Scan for the cell matching the given text and deliver its [x, y] coordinate at center. 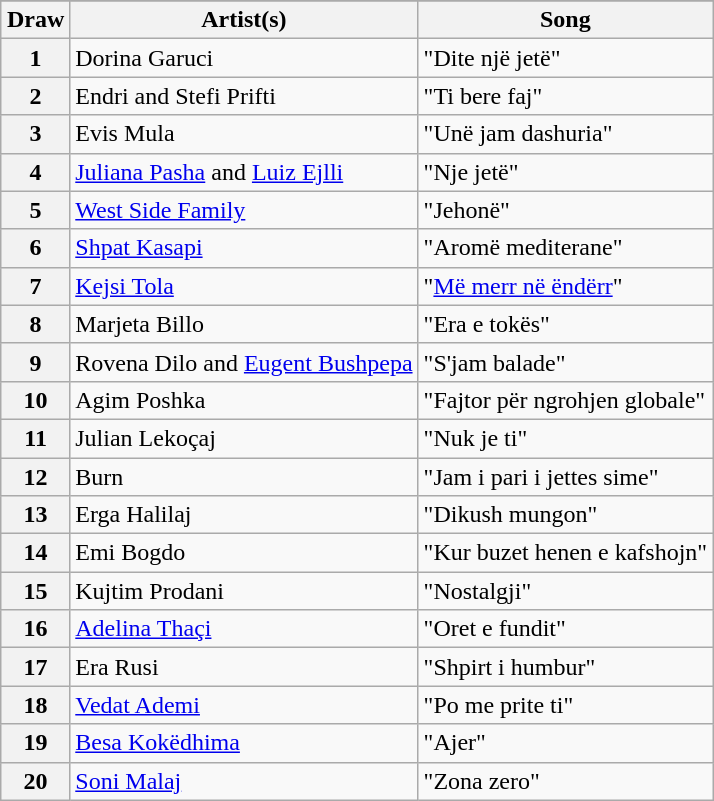
"Oret e fundit" [566, 629]
Erga Halilaj [244, 515]
"Nuk je ti" [566, 438]
Evis Mula [244, 134]
8 [35, 324]
Besa Kokëdhima [244, 743]
11 [35, 438]
"Më merr në ëndërr" [566, 286]
Soni Malaj [244, 781]
Shpat Kasapi [244, 248]
"Era e tokës" [566, 324]
"Po me prite ti" [566, 705]
20 [35, 781]
Era Rusi [244, 667]
"Nostalgji" [566, 591]
Agim Poshka [244, 400]
6 [35, 248]
19 [35, 743]
9 [35, 362]
Vedat Ademi [244, 705]
"Jehonë" [566, 210]
Marjeta Billo [244, 324]
4 [35, 172]
1 [35, 58]
"Jam i pari i jettes sime" [566, 477]
Artist(s) [244, 20]
Endri and Stefi Prifti [244, 96]
17 [35, 667]
"Aromë mediterane" [566, 248]
2 [35, 96]
13 [35, 515]
Juliana Pasha and Luiz Ejlli [244, 172]
Draw [35, 20]
"Zona zero" [566, 781]
"Ti bere faj" [566, 96]
Song [566, 20]
"Kur buzet henen e kafshojn" [566, 553]
5 [35, 210]
"Unë jam dashuria" [566, 134]
"Fajtor për ngrohjen globale" [566, 400]
"Dite një jetë" [566, 58]
15 [35, 591]
7 [35, 286]
Kujtim Prodani [244, 591]
18 [35, 705]
"S'jam balade" [566, 362]
3 [35, 134]
16 [35, 629]
"Ajer" [566, 743]
West Side Family [244, 210]
"Nje jetë" [566, 172]
"Shpirt i humbur" [566, 667]
Adelina Thaçi [244, 629]
12 [35, 477]
10 [35, 400]
14 [35, 553]
Kejsi Tola [244, 286]
Dorina Garuci [244, 58]
Burn [244, 477]
"Dikush mungon" [566, 515]
Julian Lekoçaj [244, 438]
Rovena Dilo and Eugent Bushpepa [244, 362]
Emi Bogdo [244, 553]
